Pinpoint the cell where the given text exists, returning its [X, Y] midpoint coordinate. 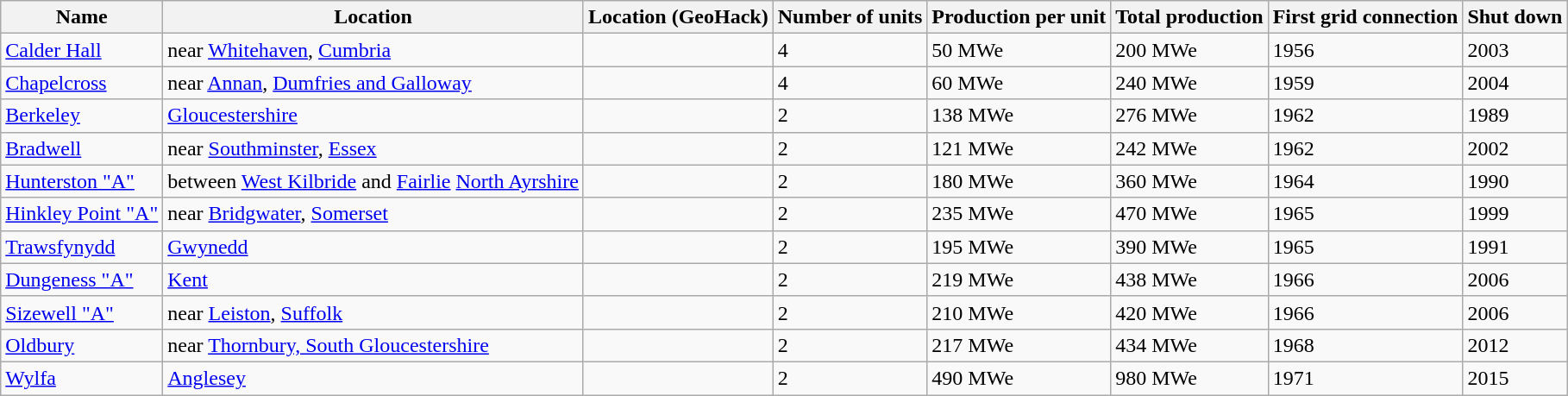
Bradwell [82, 148]
470 MWe [1189, 214]
240 MWe [1189, 83]
242 MWe [1189, 148]
195 MWe [1019, 247]
Oldbury [82, 345]
near Bridgwater, Somerset [373, 214]
Wylfa [82, 378]
138 MWe [1019, 116]
360 MWe [1189, 181]
near Southminster, Essex [373, 148]
235 MWe [1019, 214]
438 MWe [1189, 280]
434 MWe [1189, 345]
Anglesey [373, 378]
Hunterston "A" [82, 181]
Name [82, 17]
420 MWe [1189, 312]
1956 [1365, 50]
Gloucestershire [373, 116]
60 MWe [1019, 83]
Location (GeoHack) [678, 17]
near Leiston, Suffolk [373, 312]
490 MWe [1019, 378]
Location [373, 17]
Production per unit [1019, 17]
1989 [1515, 116]
1964 [1365, 181]
2012 [1515, 345]
390 MWe [1189, 247]
1968 [1365, 345]
1959 [1365, 83]
210 MWe [1019, 312]
Chapelcross [82, 83]
2004 [1515, 83]
1991 [1515, 247]
near Thornbury, South Gloucestershire [373, 345]
2002 [1515, 148]
Shut down [1515, 17]
50 MWe [1019, 50]
217 MWe [1019, 345]
2003 [1515, 50]
2015 [1515, 378]
1999 [1515, 214]
121 MWe [1019, 148]
1990 [1515, 181]
Kent [373, 280]
Trawsfynydd [82, 247]
200 MWe [1189, 50]
1971 [1365, 378]
near Annan, Dumfries and Galloway [373, 83]
180 MWe [1019, 181]
Gwynedd [373, 247]
First grid connection [1365, 17]
Calder Hall [82, 50]
Total production [1189, 17]
near Whitehaven, Cumbria [373, 50]
Dungeness "A" [82, 280]
Sizewell "A" [82, 312]
Number of units [850, 17]
980 MWe [1189, 378]
Berkeley [82, 116]
Hinkley Point "A" [82, 214]
219 MWe [1019, 280]
between West Kilbride and Fairlie North Ayrshire [373, 181]
276 MWe [1189, 116]
